Output the (X, Y) coordinate of the center of the cell containing the given text.  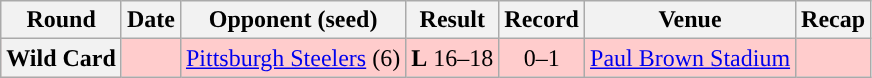
Venue (690, 20)
Round (62, 20)
Pittsburgh Steelers (6) (292, 58)
Date (150, 20)
Opponent (seed) (292, 20)
Record (542, 20)
0–1 (542, 58)
Paul Brown Stadium (690, 58)
L 16–18 (452, 58)
Result (452, 20)
Recap (834, 20)
Wild Card (62, 58)
